Provide the [x, y] coordinate of the cell's center where the given text is located.  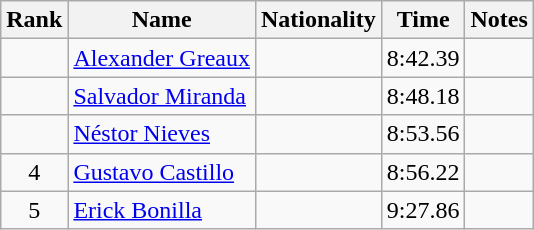
Rank [34, 20]
Néstor Nieves [162, 134]
Gustavo Castillo [162, 172]
8:53.56 [423, 134]
Alexander Greaux [162, 58]
Erick Bonilla [162, 210]
Time [423, 20]
8:56.22 [423, 172]
9:27.86 [423, 210]
Name [162, 20]
5 [34, 210]
Nationality [318, 20]
Salvador Miranda [162, 96]
Notes [499, 20]
4 [34, 172]
8:48.18 [423, 96]
8:42.39 [423, 58]
